Determine the [x, y] coordinate at the center of the cell enclosing the given text.  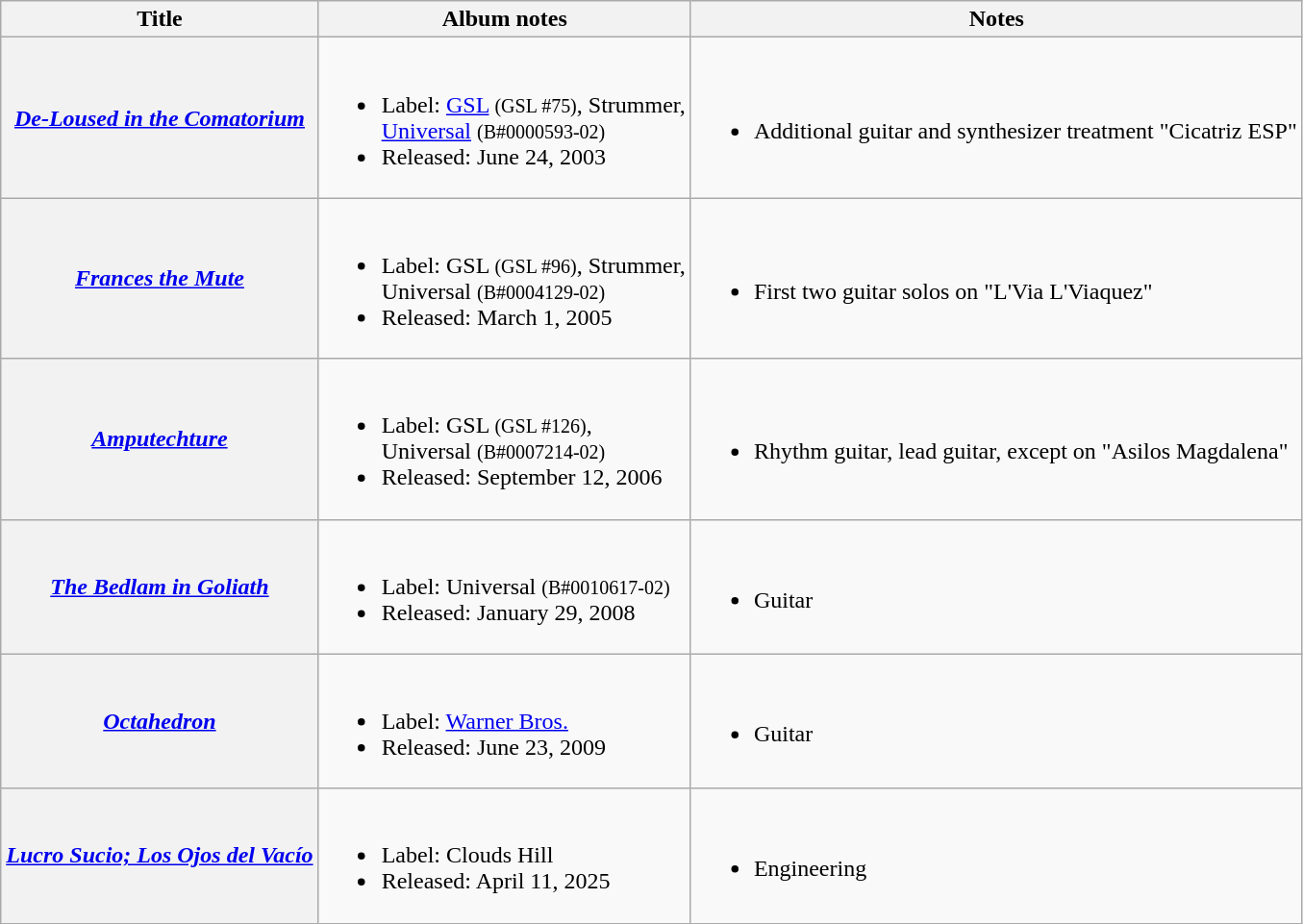
Label: GSL (GSL #96), Strummer, Universal (B#0004129-02)Released: March 1, 2005 [504, 279]
Additional guitar and synthesizer treatment "Cicatriz ESP" [996, 117]
Frances the Mute [160, 279]
Label: GSL (GSL #126), Universal (B#0007214-02)Released: September 12, 2006 [504, 438]
Engineering [996, 856]
Notes [996, 19]
The Bedlam in Goliath [160, 587]
Label: Warner Bros.Released: June 23, 2009 [504, 721]
Label: Clouds HillReleased: April 11, 2025 [504, 856]
First two guitar solos on "L'Via L'Viaquez" [996, 279]
Title [160, 19]
Lucro Sucio; Los Ojos del Vacío [160, 856]
Rhythm guitar, lead guitar, except on "Asilos Magdalena" [996, 438]
Label: GSL (GSL #75), Strummer, Universal (B#0000593-02)Released: June 24, 2003 [504, 117]
Amputechture [160, 438]
Album notes [504, 19]
Octahedron [160, 721]
De-Loused in the Comatorium [160, 117]
Label: Universal (B#0010617-02)Released: January 29, 2008 [504, 587]
